Capture the cell that displays the provided text and extract its [x, y] central coordinate. 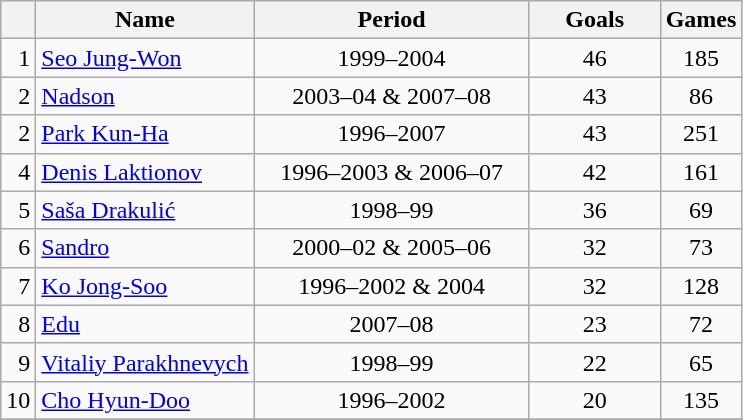
23 [594, 324]
73 [701, 248]
36 [594, 210]
Park Kun-Ha [145, 134]
5 [18, 210]
Saša Drakulić [145, 210]
72 [701, 324]
9 [18, 362]
Nadson [145, 96]
Seo Jung-Won [145, 58]
185 [701, 58]
7 [18, 286]
2007–08 [392, 324]
Games [701, 20]
4 [18, 172]
161 [701, 172]
10 [18, 400]
128 [701, 286]
1996–2007 [392, 134]
Period [392, 20]
1996–2002 & 2004 [392, 286]
6 [18, 248]
135 [701, 400]
Ko Jong-Soo [145, 286]
86 [701, 96]
22 [594, 362]
2000–02 & 2005–06 [392, 248]
69 [701, 210]
20 [594, 400]
2003–04 & 2007–08 [392, 96]
Vitaliy Parakhnevych [145, 362]
1996–2002 [392, 400]
65 [701, 362]
Name [145, 20]
Denis Laktionov [145, 172]
1999–2004 [392, 58]
Sandro [145, 248]
8 [18, 324]
1 [18, 58]
Goals [594, 20]
42 [594, 172]
46 [594, 58]
Cho Hyun-Doo [145, 400]
251 [701, 134]
Edu [145, 324]
1996–2003 & 2006–07 [392, 172]
